Extract the [X, Y] coordinate from the center of the cell holding the provided text.  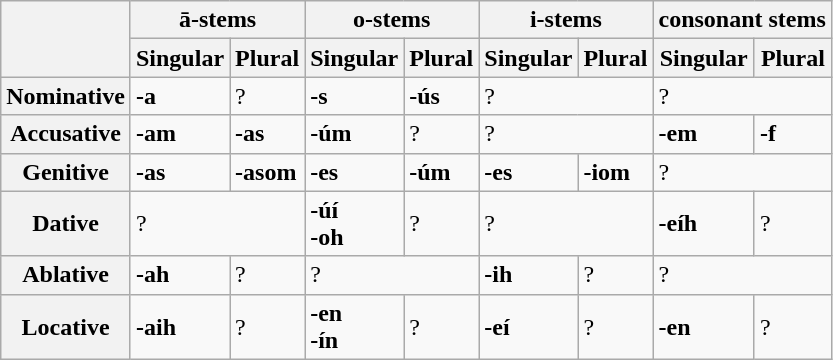
-a [180, 96]
-iom [616, 172]
-em [704, 134]
o-stems [392, 20]
i-stems [566, 20]
-eí [528, 326]
Nominative [66, 96]
-s [354, 96]
-ih [528, 275]
-en [704, 326]
consonant stems [742, 20]
Dative [66, 224]
-asom [268, 172]
-am [180, 134]
Ablative [66, 275]
-ús [442, 96]
-en -ín [354, 326]
Locative [66, 326]
-ah [180, 275]
-aih [180, 326]
-úí-oh [354, 224]
-f [792, 134]
Accusative [66, 134]
Genitive [66, 172]
ā-stems [217, 20]
-eíh [704, 224]
